Locate the cell with the specified text and output its [x, y] center coordinate. 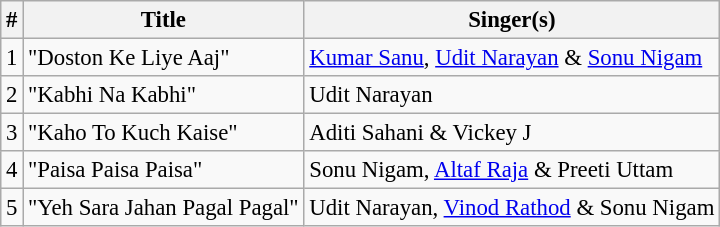
5 [12, 208]
"Yeh Sara Jahan Pagal Pagal" [164, 208]
Sonu Nigam, Altaf Raja & Preeti Uttam [512, 170]
Aditi Sahani & Vickey J [512, 133]
Udit Narayan [512, 95]
Singer(s) [512, 20]
"Doston Ke Liye Aaj" [164, 58]
2 [12, 95]
"Kabhi Na Kabhi" [164, 95]
# [12, 20]
Title [164, 20]
Kumar Sanu, Udit Narayan & Sonu Nigam [512, 58]
"Paisa Paisa Paisa" [164, 170]
"Kaho To Kuch Kaise" [164, 133]
1 [12, 58]
Udit Narayan, Vinod Rathod & Sonu Nigam [512, 208]
4 [12, 170]
3 [12, 133]
